For the text-containing cell, return its midpoint in (x, y) coordinate format. 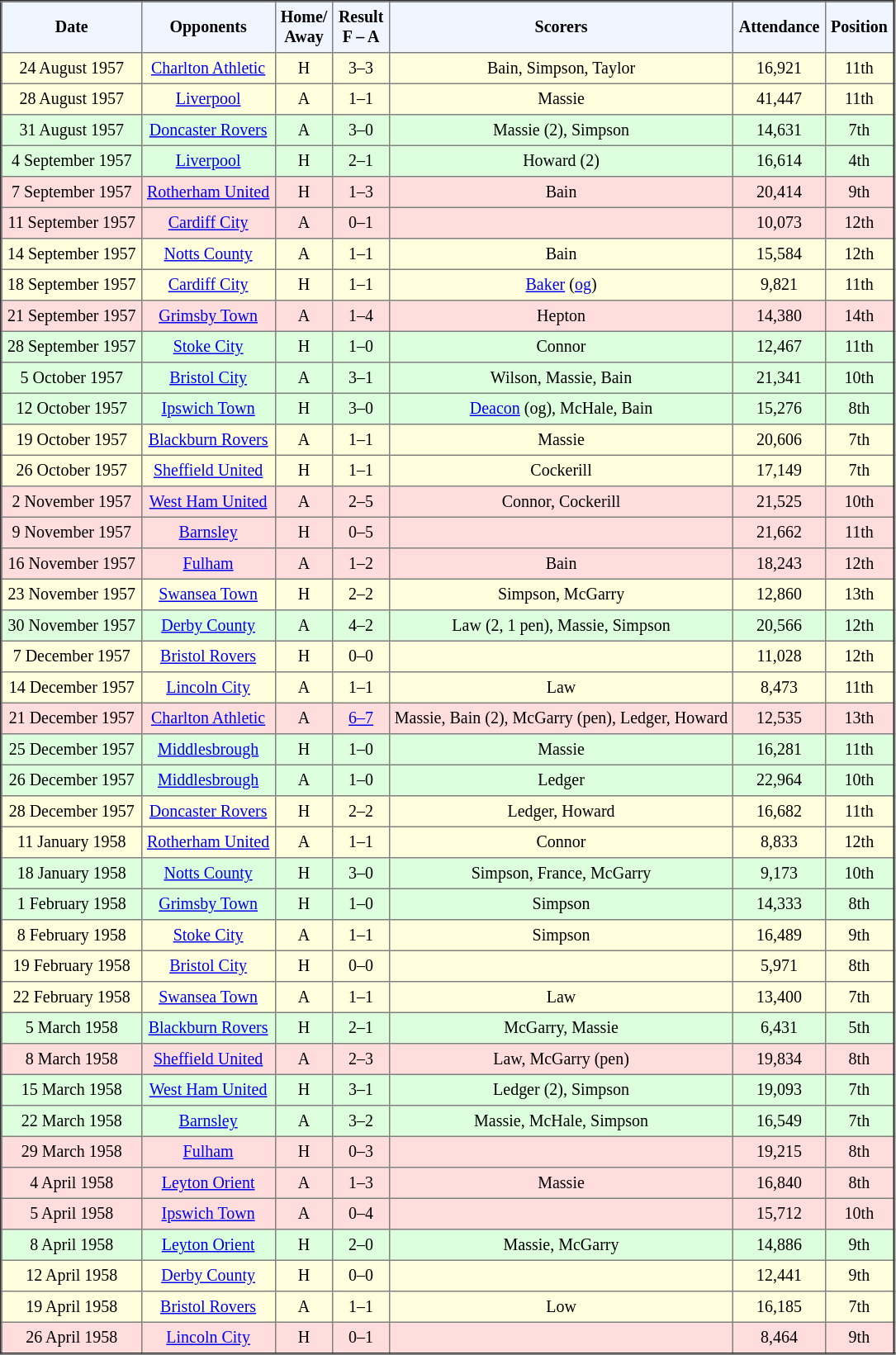
Baker (og) (562, 285)
2–3 (361, 1059)
Simpson, McGarry (562, 595)
18,243 (780, 564)
16,549 (780, 1121)
Home/Away (304, 27)
18 September 1957 (72, 285)
15,712 (780, 1214)
Ledger (562, 780)
Simpson, France, McGarry (562, 874)
12,535 (780, 718)
Deacon (og), McHale, Bain (562, 409)
26 October 1957 (72, 471)
0–3 (361, 1152)
11 January 1958 (72, 842)
14,380 (780, 316)
9,821 (780, 285)
Cockerill (562, 471)
20,414 (780, 192)
31 August 1957 (72, 130)
12,860 (780, 595)
2–0 (361, 1245)
8 March 1958 (72, 1059)
Date (72, 27)
Law, McGarry (pen) (562, 1059)
3–2 (361, 1121)
McGarry, Massie (562, 1028)
30 November 1957 (72, 626)
28 September 1957 (72, 347)
22 March 1958 (72, 1121)
Hepton (562, 316)
Howard (2) (562, 161)
Opponents (208, 27)
ResultF – A (361, 27)
13,400 (780, 997)
4 April 1958 (72, 1183)
2–5 (361, 502)
8 February 1958 (72, 936)
41,447 (780, 99)
23 November 1957 (72, 595)
8 April 1958 (72, 1245)
19 October 1957 (72, 440)
Massie, McHale, Simpson (562, 1121)
21 December 1957 (72, 718)
12 April 1958 (72, 1276)
16 November 1957 (72, 564)
19,834 (780, 1059)
24 August 1957 (72, 69)
21 September 1957 (72, 316)
5 March 1958 (72, 1028)
5th (859, 1028)
28 December 1957 (72, 812)
6–7 (361, 718)
20,566 (780, 626)
12,467 (780, 347)
Scorers (562, 27)
19 April 1958 (72, 1307)
20,606 (780, 440)
16,281 (780, 750)
25 December 1957 (72, 750)
26 April 1958 (72, 1338)
28 August 1957 (72, 99)
Connor, Cockerill (562, 502)
16,840 (780, 1183)
11,028 (780, 656)
1–4 (361, 316)
2 November 1957 (72, 502)
14th (859, 316)
Massie, Bain (2), McGarry (pen), Ledger, Howard (562, 718)
1–2 (361, 564)
9,173 (780, 874)
10,073 (780, 223)
18 January 1958 (72, 874)
4th (859, 161)
21,341 (780, 378)
16,682 (780, 812)
26 December 1957 (72, 780)
0–5 (361, 533)
Position (859, 27)
Bain, Simpson, Taylor (562, 69)
19,215 (780, 1152)
22,964 (780, 780)
16,489 (780, 936)
4–2 (361, 626)
Massie, McGarry (562, 1245)
3–3 (361, 69)
Ledger (2), Simpson (562, 1090)
9 November 1957 (72, 533)
21,525 (780, 502)
Wilson, Massie, Bain (562, 378)
5 October 1957 (72, 378)
15,276 (780, 409)
14 December 1957 (72, 688)
16,614 (780, 161)
12,441 (780, 1276)
8,464 (780, 1338)
14,886 (780, 1245)
16,921 (780, 69)
Ledger, Howard (562, 812)
5,971 (780, 966)
Massie (2), Simpson (562, 130)
5 April 1958 (72, 1214)
14,333 (780, 904)
21,662 (780, 533)
14 September 1957 (72, 254)
15,584 (780, 254)
29 March 1958 (72, 1152)
1 February 1958 (72, 904)
Law (2, 1 pen), Massie, Simpson (562, 626)
22 February 1958 (72, 997)
7 December 1957 (72, 656)
15 March 1958 (72, 1090)
0–4 (361, 1214)
11 September 1957 (72, 223)
6,431 (780, 1028)
16,185 (780, 1307)
Attendance (780, 27)
8,833 (780, 842)
4 September 1957 (72, 161)
12 October 1957 (72, 409)
19 February 1958 (72, 966)
17,149 (780, 471)
14,631 (780, 130)
19,093 (780, 1090)
8,473 (780, 688)
Low (562, 1307)
7 September 1957 (72, 192)
